Scan for the cell matching the given text and deliver its [X, Y] coordinate at center. 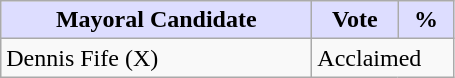
Dennis Fife (X) [156, 58]
Vote [355, 20]
% [426, 20]
Acclaimed [383, 58]
Mayoral Candidate [156, 20]
